Pinpoint the cell where the given text exists, returning its (X, Y) midpoint coordinate. 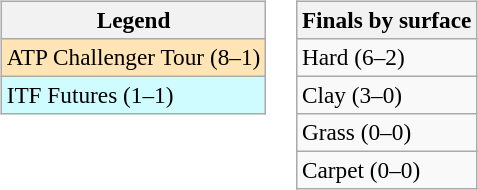
ITF Futures (1–1) (133, 95)
Finals by surface (387, 20)
Hard (6–2) (387, 57)
ATP Challenger Tour (8–1) (133, 57)
Carpet (0–0) (387, 171)
Grass (0–0) (387, 133)
Clay (3–0) (387, 95)
Legend (133, 20)
